Locate the cell with the specified text and output its (x, y) center coordinate. 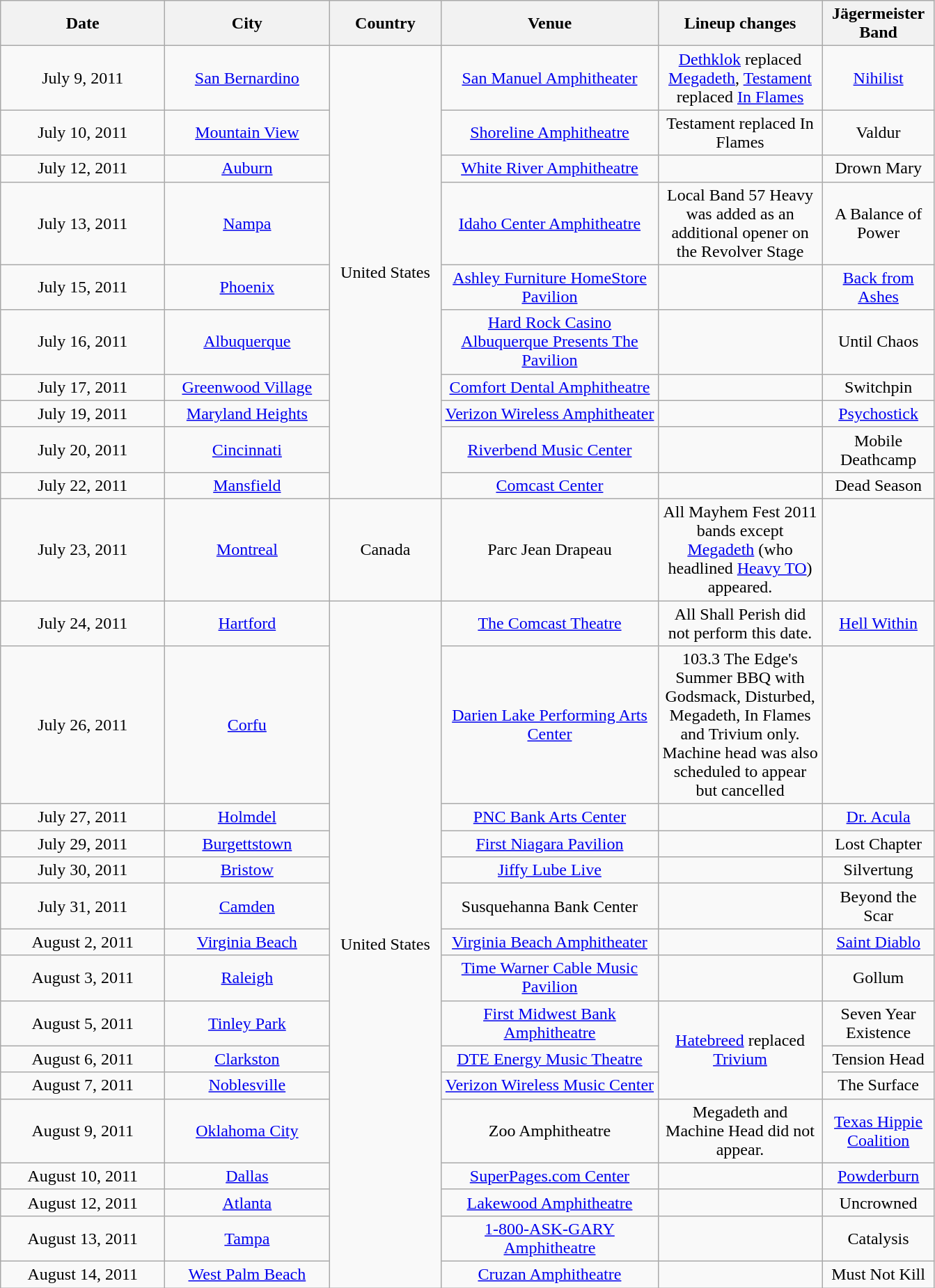
Psychostick (879, 414)
Time Warner Cable Music Pavilion (550, 977)
Seven Year Existence (879, 1023)
Verizon Wireless Music Center (550, 1085)
Lost Chapter (879, 844)
July 9, 2011 (83, 78)
Idaho Center Amphitheatre (550, 223)
July 29, 2011 (83, 844)
August 12, 2011 (83, 1202)
Tampa (247, 1238)
Hard Rock Casino Albuquerque Presents The Pavilion (550, 342)
Cruzan Amphitheatre (550, 1274)
July 19, 2011 (83, 414)
Phoenix (247, 287)
Beyond the Scar (879, 906)
Oklahoma City (247, 1131)
July 10, 2011 (83, 132)
July 23, 2011 (83, 549)
Dead Season (879, 485)
Mansfield (247, 485)
Country (386, 24)
July 15, 2011 (83, 287)
Comfort Dental Amphitheatre (550, 387)
Bristow (247, 870)
PNC Bank Arts Center (550, 817)
First Midwest Bank Amphitheatre (550, 1023)
First Niagara Pavilion (550, 844)
July 17, 2011 (83, 387)
Riverbend Music Center (550, 450)
Jiffy Lube Live (550, 870)
Catalysis (879, 1238)
Megadeth and Machine Head did not appear. (740, 1131)
Saint Diablo (879, 942)
The Surface (879, 1085)
Dethklok replaced Megadeth, Testament replaced In Flames (740, 78)
West Palm Beach (247, 1274)
Atlanta (247, 1202)
Comcast Center (550, 485)
Hell Within (879, 622)
Canada (386, 549)
August 7, 2011 (83, 1085)
SuperPages.com Center (550, 1176)
Ashley Furniture HomeStore Pavilion (550, 287)
Noblesville (247, 1085)
August 6, 2011 (83, 1059)
July 22, 2011 (83, 485)
Susquehanna Bank Center (550, 906)
City (247, 24)
Back from Ashes (879, 287)
August 10, 2011 (83, 1176)
Corfu (247, 725)
July 20, 2011 (83, 450)
Albuquerque (247, 342)
Hartford (247, 622)
Lakewood Amphitheatre (550, 1202)
Date (83, 24)
Dallas (247, 1176)
Switchpin (879, 387)
Valdur (879, 132)
Jägermeister Band (879, 24)
August 5, 2011 (83, 1023)
Until Chaos (879, 342)
Mobile Deathcamp (879, 450)
Testament replaced In Flames (740, 132)
Tinley Park (247, 1023)
Drown Mary (879, 168)
Burgettstown (247, 844)
103.3 The Edge's Summer BBQ with Godsmack, Disturbed, Megadeth, In Flames and Trivium only. Machine head was also scheduled to appear but cancelled (740, 725)
Gollum (879, 977)
July 24, 2011 (83, 622)
All Mayhem Fest 2011 bands except Megadeth (who headlined Heavy TO) appeared. (740, 549)
August 3, 2011 (83, 977)
August 9, 2011 (83, 1131)
August 13, 2011 (83, 1238)
Raleigh (247, 977)
1-800-ASK-GARY Amphitheatre (550, 1238)
Virginia Beach (247, 942)
Lineup changes (740, 24)
Dr. Acula (879, 817)
August 14, 2011 (83, 1274)
Powderburn (879, 1176)
August 2, 2011 (83, 942)
Maryland Heights (247, 414)
Uncrowned (879, 1202)
Must Not Kill (879, 1274)
Verizon Wireless Amphitheater (550, 414)
July 16, 2011 (83, 342)
Cincinnati (247, 450)
The Comcast Theatre (550, 622)
All Shall Perish did not perform this date. (740, 622)
July 30, 2011 (83, 870)
Montreal (247, 549)
Virginia Beach Amphitheater (550, 942)
Camden (247, 906)
Local Band 57 Heavy was added as an additional opener on the Revolver Stage (740, 223)
Nihilist (879, 78)
DTE Energy Music Theatre (550, 1059)
Venue (550, 24)
Texas Hippie Coalition (879, 1131)
Nampa (247, 223)
Mountain View (247, 132)
A Balance of Power (879, 223)
Tension Head (879, 1059)
Parc Jean Drapeau (550, 549)
Darien Lake Performing Arts Center (550, 725)
Silvertung (879, 870)
San Manuel Amphitheater (550, 78)
July 13, 2011 (83, 223)
White River Amphitheatre (550, 168)
July 12, 2011 (83, 168)
July 26, 2011 (83, 725)
Zoo Amphitheatre (550, 1131)
San Bernardino (247, 78)
July 27, 2011 (83, 817)
Greenwood Village (247, 387)
Hatebreed replaced Trivium (740, 1050)
Auburn (247, 168)
July 31, 2011 (83, 906)
Holmdel (247, 817)
Shoreline Amphitheatre (550, 132)
Clarkston (247, 1059)
